Capture the cell that displays the provided text and extract its [X, Y] central coordinate. 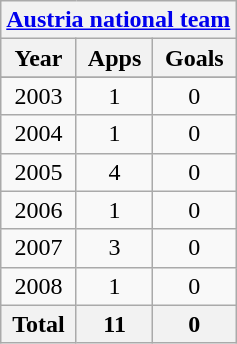
Apps [114, 58]
4 [114, 172]
3 [114, 248]
Austria national team [118, 20]
11 [114, 324]
Year [39, 58]
2008 [39, 286]
Total [39, 324]
2007 [39, 248]
2003 [39, 96]
2004 [39, 134]
2006 [39, 210]
2005 [39, 172]
Goals [194, 58]
